Capture the cell that displays the provided text and extract its [X, Y] central coordinate. 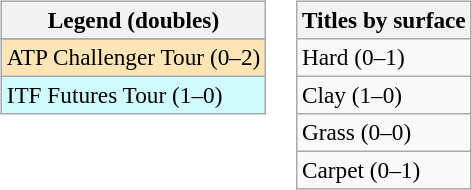
ATP Challenger Tour (0–2) [133, 57]
Titles by surface [384, 20]
Grass (0–0) [384, 133]
Legend (doubles) [133, 20]
Carpet (0–1) [384, 171]
ITF Futures Tour (1–0) [133, 95]
Hard (0–1) [384, 57]
Clay (1–0) [384, 95]
